Output the (X, Y) coordinate of the center of the cell containing the given text.  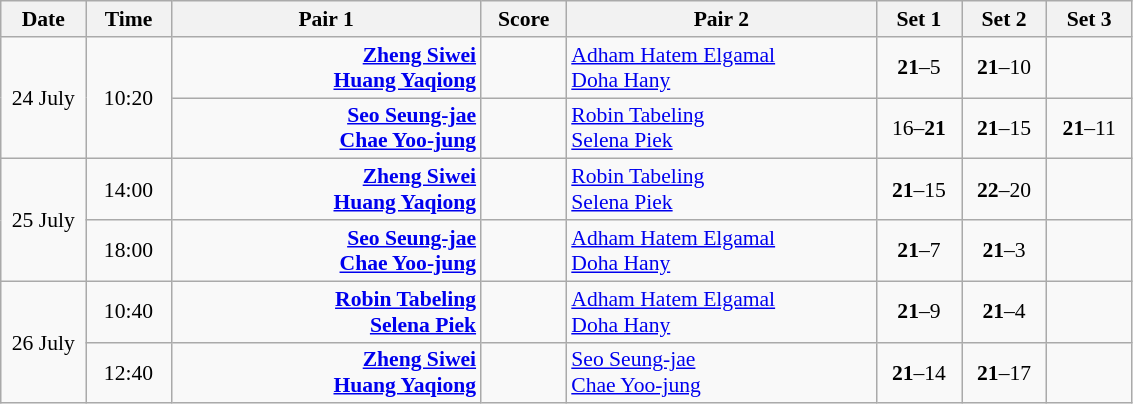
25 July (44, 220)
21–11 (1090, 128)
18:00 (128, 250)
Pair 2 (721, 19)
21–4 (1004, 312)
21–9 (918, 312)
22–20 (1004, 190)
Set 2 (1004, 19)
Time (128, 19)
10:40 (128, 312)
Set 1 (918, 19)
Set 3 (1090, 19)
21–3 (1004, 250)
21–14 (918, 372)
10:20 (128, 98)
Score (524, 19)
21–17 (1004, 372)
21–10 (1004, 68)
16–21 (918, 128)
Date (44, 19)
24 July (44, 98)
26 July (44, 342)
21–7 (918, 250)
14:00 (128, 190)
Pair 1 (326, 19)
21–5 (918, 68)
12:40 (128, 372)
